Provide the (x, y) coordinate of the cell's center where the given text is located.  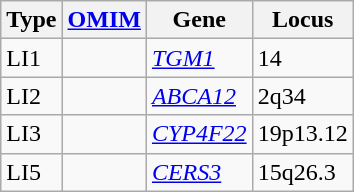
14 (302, 58)
OMIM (104, 20)
LI5 (32, 172)
CERS3 (199, 172)
15q26.3 (302, 172)
2q34 (302, 96)
Gene (199, 20)
LI1 (32, 58)
LI2 (32, 96)
LI3 (32, 134)
TGM1 (199, 58)
Locus (302, 20)
CYP4F22 (199, 134)
19p13.12 (302, 134)
Type (32, 20)
ABCA12 (199, 96)
